Locate the cell with the specified text and output its [x, y] center coordinate. 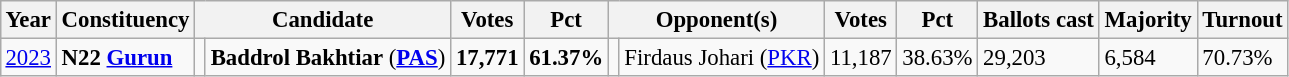
Constituency [125, 20]
Baddrol Bakhtiar (PAS) [328, 57]
Majority [1148, 20]
Firdaus Johari (PKR) [722, 57]
6,584 [1148, 57]
29,203 [1038, 57]
Ballots cast [1038, 20]
61.37% [566, 57]
70.73% [1242, 57]
17,771 [488, 57]
Turnout [1242, 20]
Year [28, 20]
N22 Gurun [125, 57]
2023 [28, 57]
38.63% [938, 57]
Candidate [323, 20]
Opponent(s) [716, 20]
11,187 [861, 57]
